Extract the [X, Y] coordinate from the center of the cell holding the provided text.  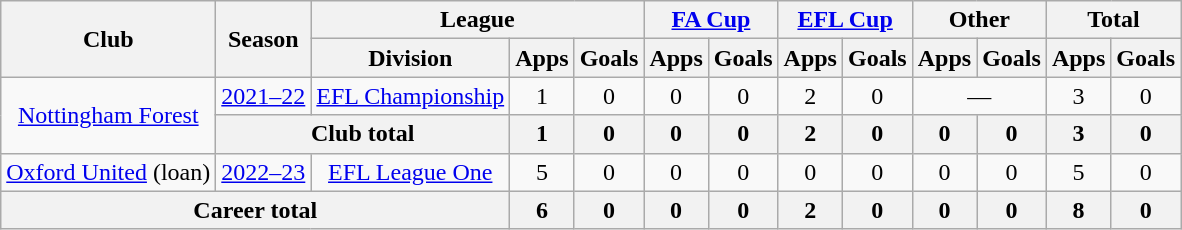
Other [979, 20]
Club [108, 39]
Oxford United (loan) [108, 172]
Division [410, 58]
Club total [363, 134]
Total [1113, 20]
2022–23 [264, 172]
— [979, 96]
Nottingham Forest [108, 115]
2021–22 [264, 96]
8 [1078, 210]
League [478, 20]
FA Cup [711, 20]
EFL Championship [410, 96]
6 [542, 210]
EFL League One [410, 172]
Career total [256, 210]
Season [264, 39]
EFL Cup [845, 20]
